Capture the cell that displays the provided text and extract its (X, Y) central coordinate. 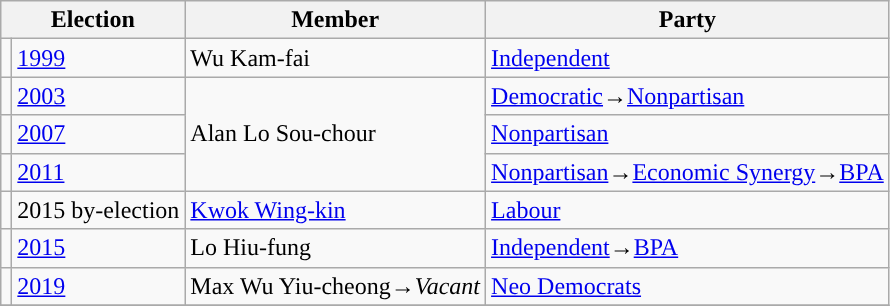
Lo Hiu-fung (336, 248)
Neo Democrats (688, 286)
2011 (98, 172)
Max Wu Yiu-cheong→Vacant (336, 286)
Member (336, 20)
Nonpartisan (688, 134)
Democratic→Nonpartisan (688, 96)
2007 (98, 134)
Labour (688, 210)
Election (93, 20)
Independent (688, 58)
Party (688, 20)
Kwok Wing-kin (336, 210)
2019 (98, 286)
Alan Lo Sou-chour (336, 134)
2015 (98, 248)
1999 (98, 58)
2003 (98, 96)
Nonpartisan→Economic Synergy→BPA (688, 172)
2015 by-election (98, 210)
Wu Kam-fai (336, 58)
Independent→BPA (688, 248)
